Locate the cell with the specified text and output its [x, y] center coordinate. 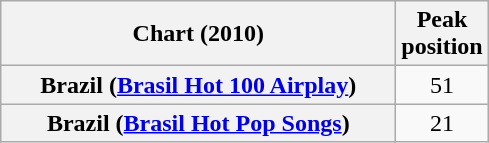
51 [442, 85]
Brazil (Brasil Hot 100 Airplay) [198, 85]
Chart (2010) [198, 34]
21 [442, 123]
Peakposition [442, 34]
Brazil (Brasil Hot Pop Songs) [198, 123]
